Extract the [X, Y] coordinate from the center of the cell holding the provided text.  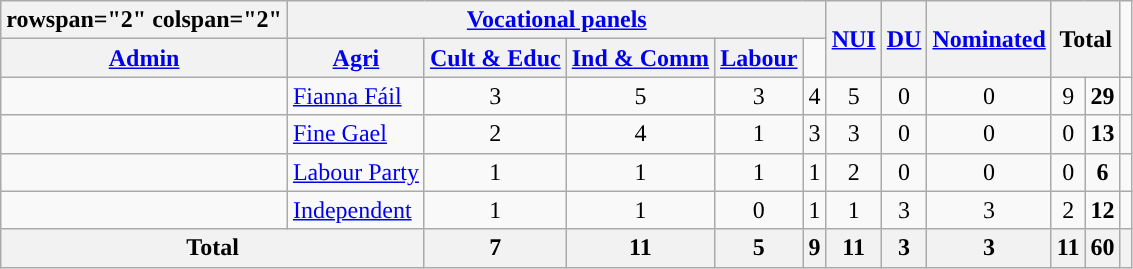
DU [904, 39]
Fianna Fáil [356, 96]
Agri [356, 58]
Cult & Educ [495, 58]
Admin [144, 58]
Labour [759, 58]
rowspan="2" colspan="2" [144, 20]
Nominated [989, 39]
6 [1102, 172]
Ind & Comm [640, 58]
Fine Gael [356, 134]
Independent [356, 210]
13 [1102, 134]
12 [1102, 210]
29 [1102, 96]
NUI [854, 39]
7 [495, 248]
Vocational panels [556, 20]
Labour Party [356, 172]
60 [1102, 248]
